Pinpoint the cell where the given text exists, returning its (x, y) midpoint coordinate. 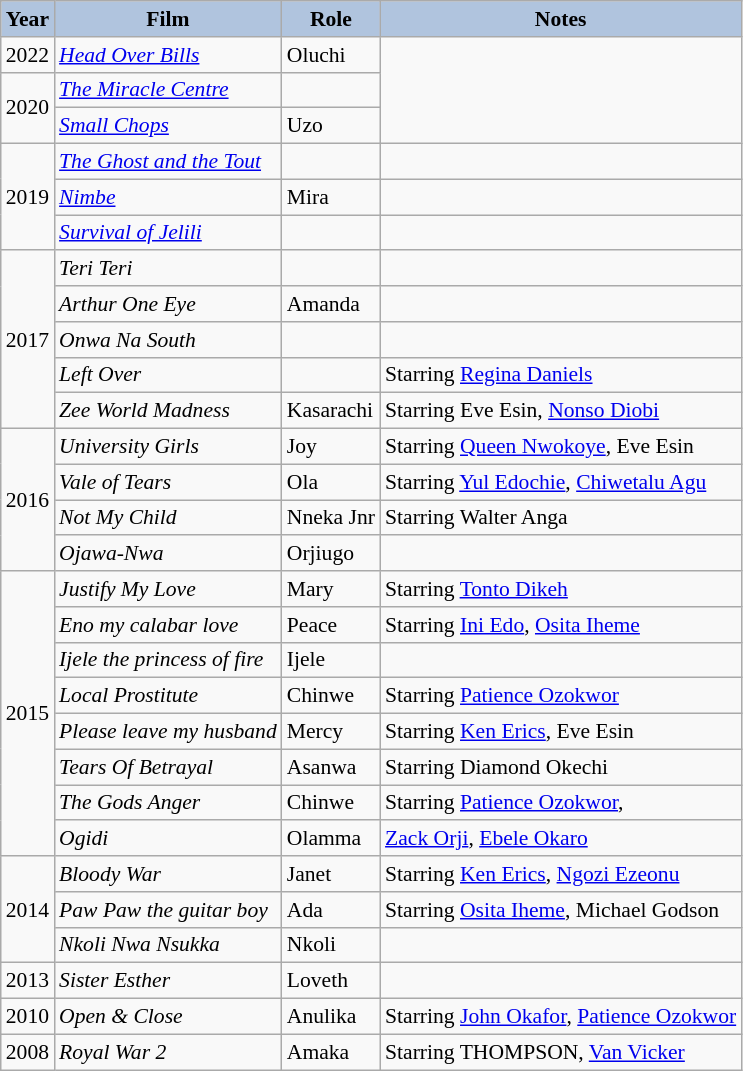
Starring Tonto Dikeh (560, 589)
Please leave my husband (168, 732)
Orjiugo (331, 554)
2022 (28, 55)
Onwa Na South (168, 340)
Anulika (331, 1017)
2013 (28, 981)
Head Over Bills (168, 55)
Ijele (331, 660)
Ogidi (168, 839)
Royal War 2 (168, 1052)
Left Over (168, 375)
Starring Yul Edochie, Chiwetalu Agu (560, 482)
Olamma (331, 839)
Joy (331, 447)
Teri Teri (168, 269)
2019 (28, 198)
Amaka (331, 1052)
Year (28, 19)
Starring Patience Ozokwor, (560, 803)
The Miracle Centre (168, 90)
Starring Patience Ozokwor (560, 696)
Starring THOMPSON, Van Vicker (560, 1052)
Zack Orji, Ebele Okaro (560, 839)
2020 (28, 108)
Film (168, 19)
Sister Esther (168, 981)
Paw Paw the guitar boy (168, 910)
Uzo (331, 126)
Asanwa (331, 767)
Ijele the princess of fire (168, 660)
Notes (560, 19)
Mira (331, 197)
Role (331, 19)
Janet (331, 874)
Starring Diamond Okechi (560, 767)
Oluchi (331, 55)
Peace (331, 625)
Bloody War (168, 874)
Starring John Okafor, Patience Ozokwor (560, 1017)
Starring Ini Edo, Osita Iheme (560, 625)
Eno my calabar love (168, 625)
2014 (28, 910)
Starring Ken Erics, Ngozi Ezeonu (560, 874)
Arthur One Eye (168, 304)
University Girls (168, 447)
Nkoli Nwa Nsukka (168, 945)
Ojawa-Nwa (168, 554)
2015 (28, 714)
Small Chops (168, 126)
Nkoli (331, 945)
Starring Osita Iheme, Michael Godson (560, 910)
2010 (28, 1017)
Ada (331, 910)
Amanda (331, 304)
The Gods Anger (168, 803)
Tears Of Betrayal (168, 767)
Vale of Tears (168, 482)
Mercy (331, 732)
Open & Close (168, 1017)
Starring Queen Nwokoye, Eve Esin (560, 447)
Survival of Jelili (168, 233)
Ola (331, 482)
Local Prostitute (168, 696)
Starring Ken Erics, Eve Esin (560, 732)
Loveth (331, 981)
Starring Walter Anga (560, 518)
Nneka Jnr (331, 518)
2017 (28, 340)
Starring Eve Esin, Nonso Diobi (560, 411)
Mary (331, 589)
Nimbe (168, 197)
Starring Regina Daniels (560, 375)
2008 (28, 1052)
Not My Child (168, 518)
Zee World Madness (168, 411)
2016 (28, 500)
Justify My Love (168, 589)
The Ghost and the Tout (168, 162)
Kasarachi (331, 411)
